Output the (X, Y) coordinate of the center of the cell containing the given text.  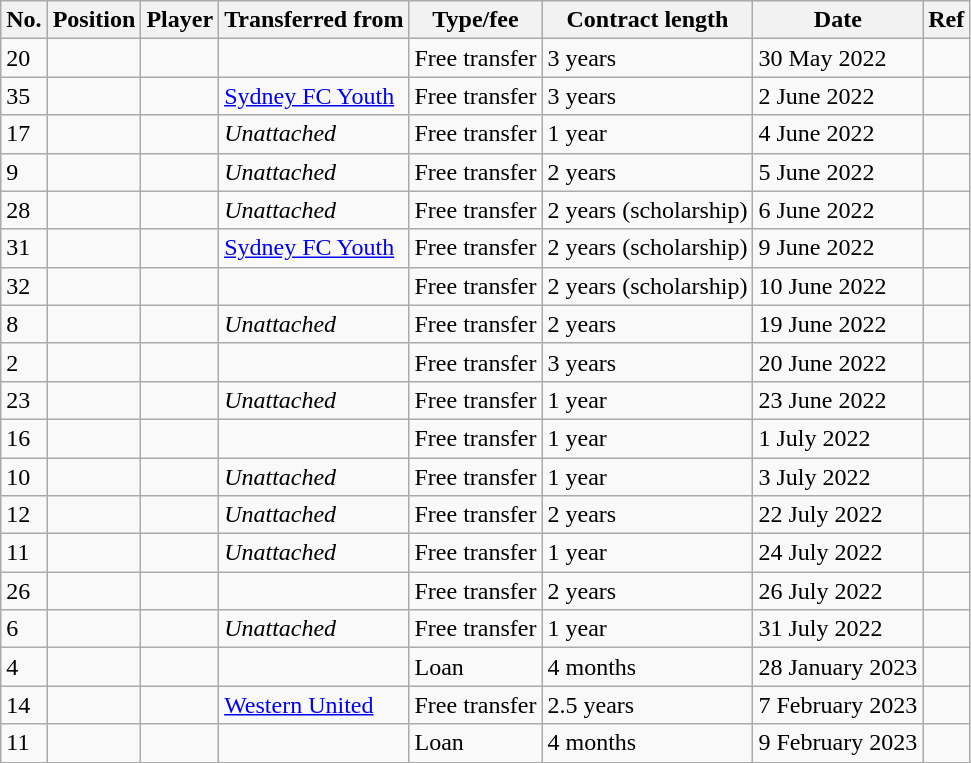
Player (180, 20)
Date (838, 20)
1 July 2022 (838, 438)
8 (24, 324)
10 June 2022 (838, 286)
Western United (314, 705)
12 (24, 515)
31 (24, 248)
24 July 2022 (838, 553)
2 June 2022 (838, 96)
7 February 2023 (838, 705)
26 (24, 591)
23 June 2022 (838, 400)
14 (24, 705)
30 May 2022 (838, 58)
28 January 2023 (838, 667)
23 (24, 400)
Ref (946, 20)
2 (24, 362)
20 June 2022 (838, 362)
6 June 2022 (838, 210)
Transferred from (314, 20)
9 June 2022 (838, 248)
28 (24, 210)
20 (24, 58)
Contract length (648, 20)
32 (24, 286)
Type/fee (476, 20)
10 (24, 477)
3 July 2022 (838, 477)
31 July 2022 (838, 629)
6 (24, 629)
16 (24, 438)
19 June 2022 (838, 324)
4 (24, 667)
5 June 2022 (838, 172)
No. (24, 20)
35 (24, 96)
9 February 2023 (838, 743)
4 June 2022 (838, 134)
17 (24, 134)
Position (94, 20)
9 (24, 172)
2.5 years (648, 705)
26 July 2022 (838, 591)
22 July 2022 (838, 515)
